Output the [x, y] coordinate of the center of the cell containing the given text.  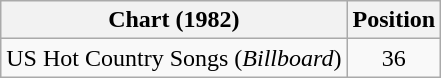
36 [394, 58]
Position [394, 20]
US Hot Country Songs (Billboard) [174, 58]
Chart (1982) [174, 20]
